From the cell containing the given text, extract its center point as [x, y] coordinate. 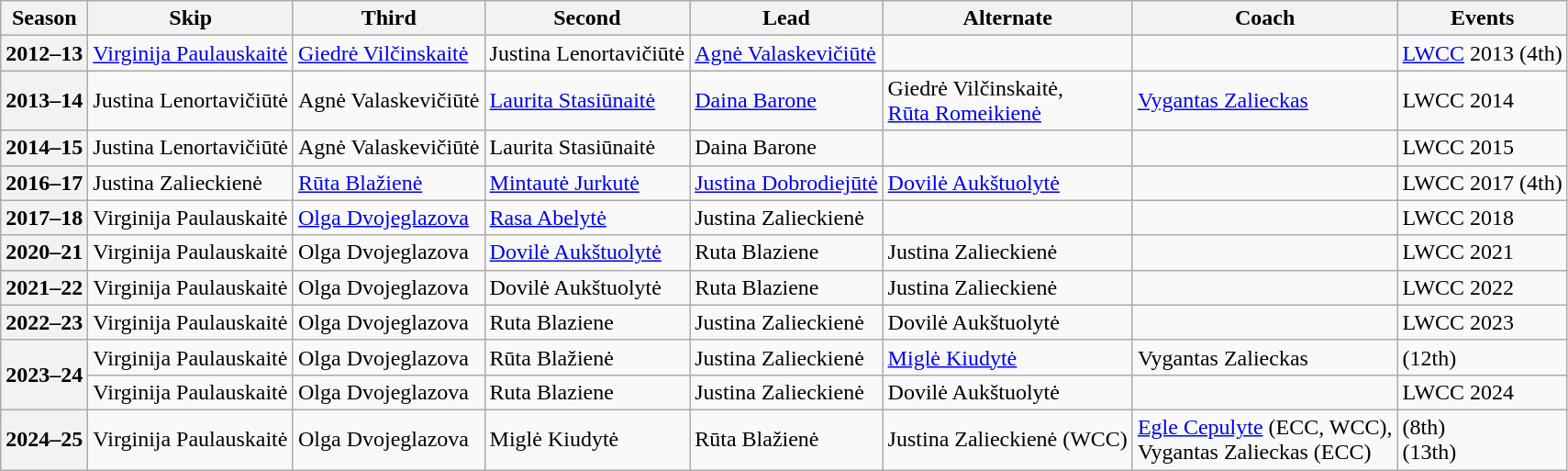
2016–17 [44, 183]
(8th) (13th) [1483, 439]
LWCC 2013 (4th) [1483, 53]
LWCC 2015 [1483, 148]
(12th) [1483, 357]
2013–14 [44, 101]
Second [587, 18]
Events [1483, 18]
2023–24 [44, 375]
LWCC 2014 [1483, 101]
Third [389, 18]
Giedrė Vilčinskaitė,Rūta Romeikienė [1007, 101]
Alternate [1007, 18]
LWCC 2018 [1483, 218]
Justina Zalieckienė (WCC) [1007, 439]
Giedrė Vilčinskaitė [389, 53]
2020–21 [44, 252]
LWCC 2024 [1483, 392]
LWCC 2021 [1483, 252]
2017–18 [44, 218]
Skip [191, 18]
2022–23 [44, 322]
Mintautė Jurkutė [587, 183]
Rasa Abelytė [587, 218]
LWCC 2023 [1483, 322]
LWCC 2017 (4th) [1483, 183]
LWCC 2022 [1483, 287]
2012–13 [44, 53]
Lead [786, 18]
Justina Dobrodiejūtė [786, 183]
Coach [1264, 18]
2024–25 [44, 439]
2021–22 [44, 287]
Season [44, 18]
Egle Cepulyte (ECC, WCC),Vygantas Zalieckas (ECC) [1264, 439]
2014–15 [44, 148]
